Identify which cell holds the provided text, then report its (X, Y) central coordinate. 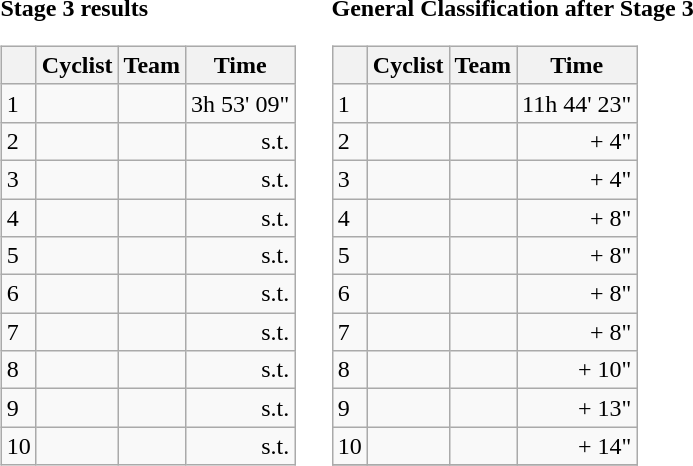
+ 13" (577, 408)
+ 14" (577, 446)
11h 44' 23" (577, 103)
+ 10" (577, 370)
3h 53' 09" (240, 103)
